Return [X, Y] of the center of cell containing provided text 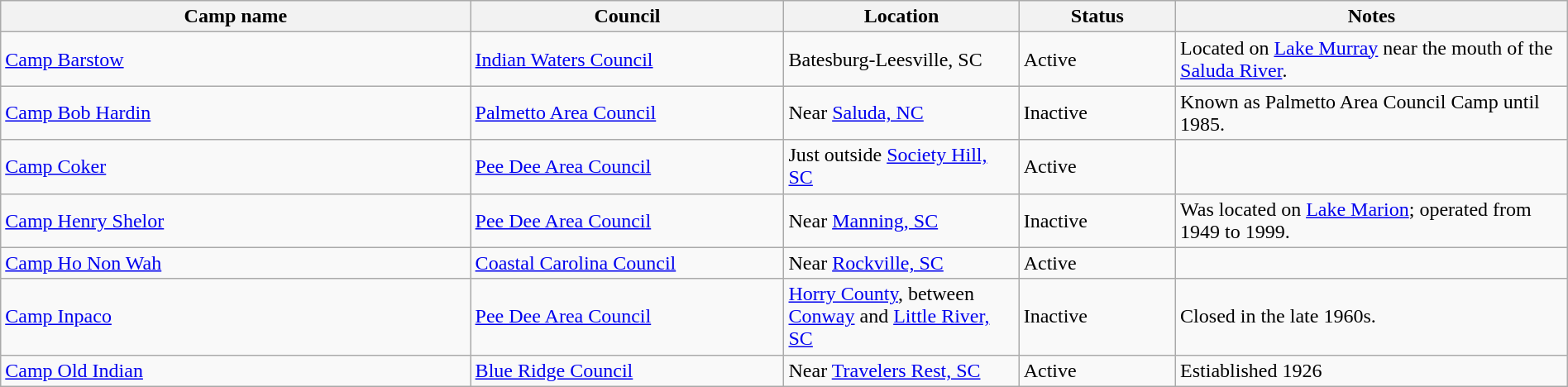
Council [627, 17]
Closed in the late 1960s. [1372, 317]
Horry County, between Conway and Little River, SC [901, 317]
Camp Barstow [236, 60]
Camp Ho Non Wah [236, 263]
Estiablished 1926 [1372, 370]
Blue Ridge Council [627, 370]
Near Manning, SC [901, 220]
Camp Bob Hardin [236, 112]
Status [1097, 17]
Near Rockville, SC [901, 263]
Camp Old Indian [236, 370]
Near Travelers Rest, SC [901, 370]
Indian Waters Council [627, 60]
Notes [1372, 17]
Camp name [236, 17]
Known as Palmetto Area Council Camp until 1985. [1372, 112]
Camp Inpaco [236, 317]
Near Saluda, NC [901, 112]
Camp Henry Shelor [236, 220]
Camp Coker [236, 167]
Palmetto Area Council [627, 112]
Batesburg-Leesville, SC [901, 60]
Coastal Carolina Council [627, 263]
Located on Lake Murray near the mouth of the Saluda River. [1372, 60]
Just outside Society Hill, SC [901, 167]
Was located on Lake Marion; operated from 1949 to 1999. [1372, 220]
Location [901, 17]
